Extract the [x, y] coordinate from the center of the cell holding the provided text.  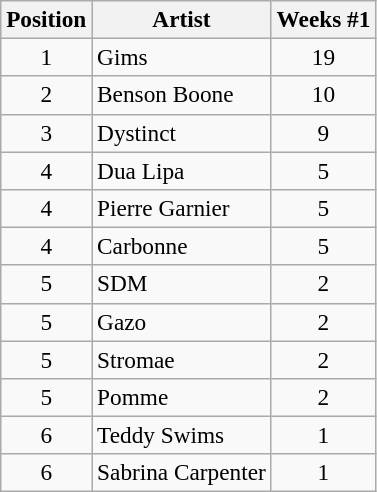
Pierre Garnier [182, 208]
9 [324, 133]
Dua Lipa [182, 170]
3 [46, 133]
10 [324, 95]
Carbonne [182, 246]
Pomme [182, 397]
Stromae [182, 359]
Position [46, 19]
19 [324, 57]
Teddy Swims [182, 435]
Gims [182, 57]
SDM [182, 284]
Sabrina Carpenter [182, 473]
Gazo [182, 322]
Weeks #1 [324, 19]
Artist [182, 19]
Dystinct [182, 133]
Benson Boone [182, 95]
